From the cell containing the given text, extract its center point as (X, Y) coordinate. 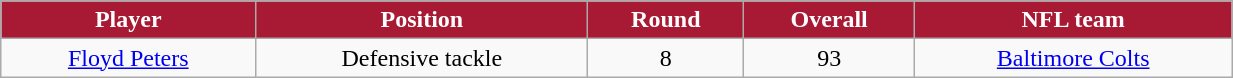
Baltimore Colts (1074, 58)
93 (830, 58)
Round (666, 20)
Defensive tackle (422, 58)
Overall (830, 20)
Floyd Peters (128, 58)
Position (422, 20)
Player (128, 20)
NFL team (1074, 20)
8 (666, 58)
